Capture the cell that displays the provided text and extract its (x, y) central coordinate. 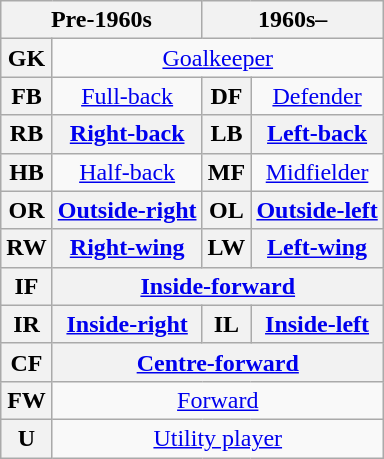
CF (27, 362)
OL (226, 210)
RW (27, 248)
DF (226, 96)
LW (226, 248)
RB (27, 134)
Right-back (127, 134)
Utility player (218, 438)
FB (27, 96)
OR (27, 210)
U (27, 438)
1960s– (292, 20)
Full-back (127, 96)
Forward (218, 400)
FW (27, 400)
Half-back (127, 172)
Inside-left (317, 324)
GK (27, 58)
IL (226, 324)
Outside-right (127, 210)
Pre-1960s (102, 20)
Goalkeeper (218, 58)
Defender (317, 96)
Inside-forward (218, 286)
Midfielder (317, 172)
HB (27, 172)
MF (226, 172)
Centre-forward (218, 362)
LB (226, 134)
Right-wing (127, 248)
Inside-right (127, 324)
Left-wing (317, 248)
IF (27, 286)
Outside-left (317, 210)
Left-back (317, 134)
IR (27, 324)
